Locate the cell with the specified text and output its [X, Y] center coordinate. 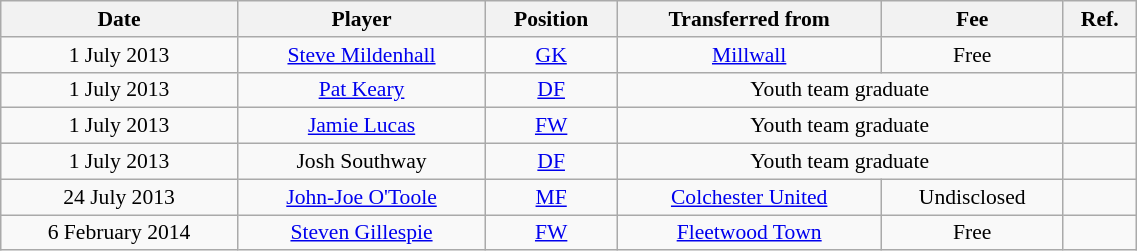
Pat Keary [362, 90]
24 July 2013 [120, 197]
Millwall [750, 55]
Steven Gillespie [362, 233]
Fleetwood Town [750, 233]
Steve Mildenhall [362, 55]
Josh Southway [362, 162]
Player [362, 19]
Jamie Lucas [362, 126]
Date [120, 19]
Colchester United [750, 197]
MF [552, 197]
6 February 2014 [120, 233]
Undisclosed [972, 197]
Position [552, 19]
John-Joe O'Toole [362, 197]
GK [552, 55]
Ref. [1100, 19]
Fee [972, 19]
Transferred from [750, 19]
